For the text-containing cell, return its midpoint in (x, y) coordinate format. 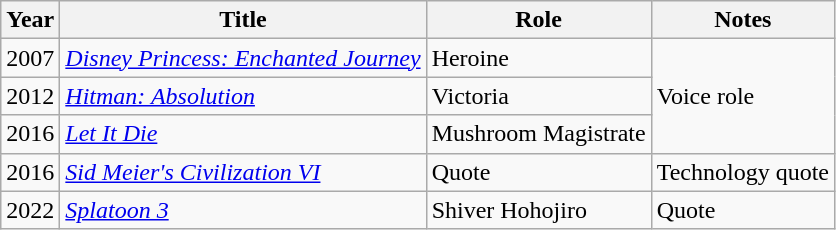
Victoria (538, 96)
Mushroom Magistrate (538, 134)
2007 (30, 58)
Role (538, 20)
2012 (30, 96)
Technology quote (742, 172)
Shiver Hohojiro (538, 210)
Hitman: Absolution (243, 96)
2022 (30, 210)
Title (243, 20)
Splatoon 3 (243, 210)
Sid Meier's Civilization VI (243, 172)
Heroine (538, 58)
Disney Princess: Enchanted Journey (243, 58)
Let It Die (243, 134)
Voice role (742, 96)
Notes (742, 20)
Year (30, 20)
